Pinpoint the cell where the given text exists, returning its [x, y] midpoint coordinate. 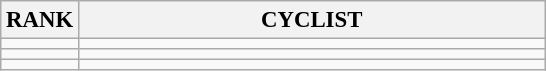
CYCLIST [312, 20]
RANK [40, 20]
